Detect which cell encompasses the target text, then output its [x, y] center coordinate. 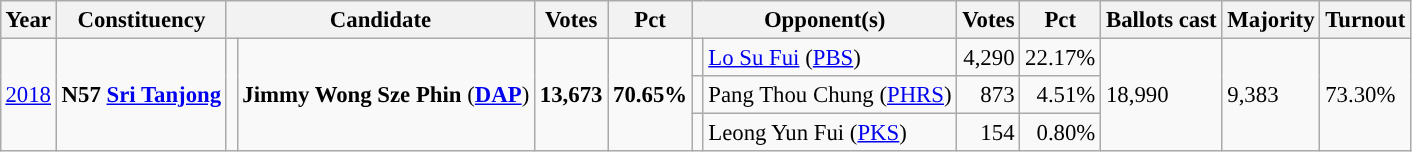
Lo Su Fui (PBS) [830, 57]
Year [28, 20]
0.80% [1060, 133]
873 [988, 95]
2018 [28, 94]
Leong Yun Fui (PKS) [830, 133]
4.51% [1060, 95]
18,990 [1162, 94]
22.17% [1060, 57]
Candidate [380, 20]
Pang Thou Chung (PHRS) [830, 95]
4,290 [988, 57]
Majority [1271, 20]
154 [988, 133]
70.65% [650, 94]
Jimmy Wong Sze Phin (DAP) [386, 94]
Turnout [1366, 20]
73.30% [1366, 94]
Opponent(s) [824, 20]
13,673 [572, 94]
N57 Sri Tanjong [141, 94]
Ballots cast [1162, 20]
9,383 [1271, 94]
Constituency [141, 20]
